Identify which cell holds the provided text, then report its [x, y] central coordinate. 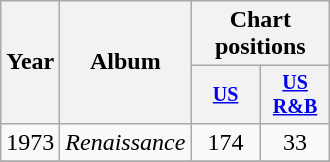
1973 [30, 142]
USR&B [294, 94]
US [226, 94]
Renaissance [126, 142]
174 [226, 142]
Year [30, 62]
Chart positions [260, 34]
33 [294, 142]
Album [126, 62]
